Capture the cell that displays the provided text and extract its (X, Y) central coordinate. 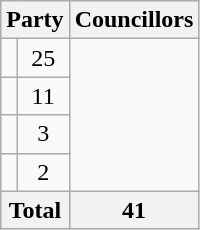
2 (43, 172)
Party (35, 20)
Total (35, 210)
11 (43, 96)
41 (134, 210)
25 (43, 58)
3 (43, 134)
Councillors (134, 20)
